Determine the [X, Y] coordinate at the center of the cell enclosing the given text.  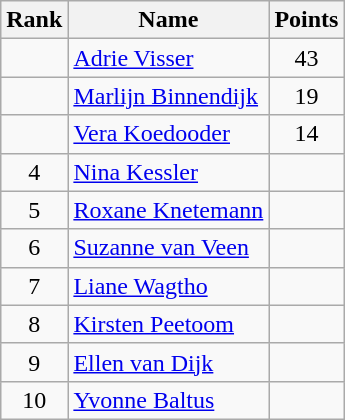
10 [34, 400]
6 [34, 248]
5 [34, 210]
Nina Kessler [168, 172]
8 [34, 324]
Vera Koedooder [168, 134]
Suzanne van Veen [168, 248]
4 [34, 172]
Name [168, 20]
Liane Wagtho [168, 286]
14 [306, 134]
Kirsten Peetoom [168, 324]
9 [34, 362]
Marlijn Binnendijk [168, 96]
Rank [34, 20]
Ellen van Dijk [168, 362]
7 [34, 286]
Adrie Visser [168, 58]
19 [306, 96]
43 [306, 58]
Roxane Knetemann [168, 210]
Points [306, 20]
Yvonne Baltus [168, 400]
